Output the (X, Y) coordinate of the center of the cell containing the given text.  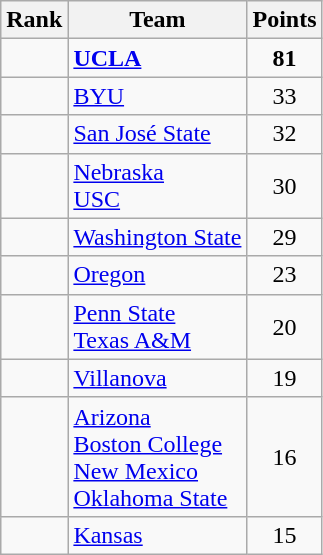
Team (158, 20)
Villanova (158, 378)
19 (284, 378)
San José State (158, 134)
UCLA (158, 58)
Penn StateTexas A&M (158, 326)
15 (284, 535)
20 (284, 326)
NebraskaUSC (158, 186)
33 (284, 96)
23 (284, 275)
Kansas (158, 535)
ArizonaBoston CollegeNew MexicoOklahoma State (158, 456)
Rank (34, 20)
BYU (158, 96)
30 (284, 186)
32 (284, 134)
Oregon (158, 275)
Points (284, 20)
81 (284, 58)
29 (284, 237)
16 (284, 456)
Washington State (158, 237)
